Detect which cell encompasses the target text, then output its [x, y] center coordinate. 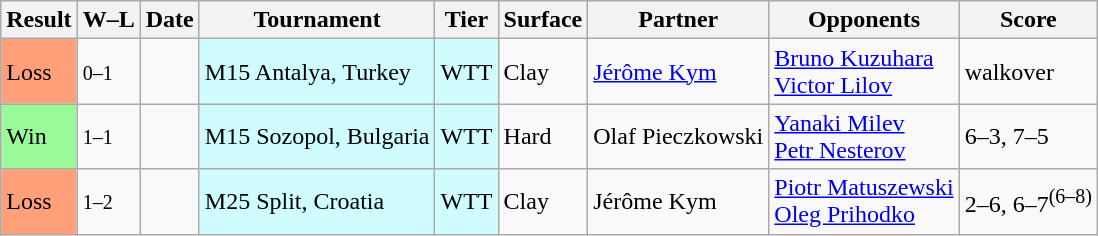
Bruno Kuzuhara Victor Lilov [864, 72]
walkover [1028, 72]
Piotr Matuszewski Oleg Prihodko [864, 202]
M15 Antalya, Turkey [317, 72]
Tier [466, 20]
Olaf Pieczkowski [678, 136]
1–1 [108, 136]
1–2 [108, 202]
2–6, 6–7(6–8) [1028, 202]
W–L [108, 20]
M15 Sozopol, Bulgaria [317, 136]
Surface [543, 20]
0–1 [108, 72]
Score [1028, 20]
Win [39, 136]
Result [39, 20]
Partner [678, 20]
Tournament [317, 20]
Yanaki Milev Petr Nesterov [864, 136]
6–3, 7–5 [1028, 136]
M25 Split, Croatia [317, 202]
Opponents [864, 20]
Date [170, 20]
Hard [543, 136]
